Identify which cell holds the provided text, then report its (X, Y) central coordinate. 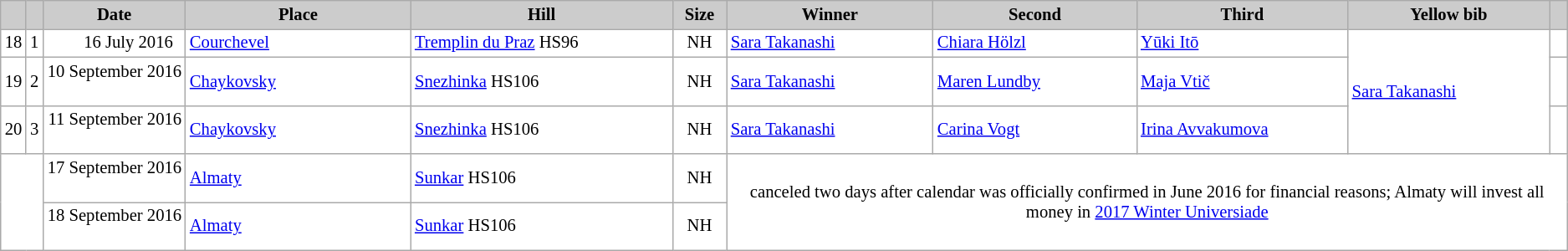
Courchevel (298, 43)
Yūki Itō (1243, 43)
Winner (830, 14)
Maren Lundby (1035, 81)
Date (114, 14)
3 (34, 130)
Chiara Hölzl (1035, 43)
10 September 2016 (114, 81)
16 July 2016 (114, 43)
Carina Vogt (1035, 130)
Second (1035, 14)
18 September 2016 (114, 226)
Hill (542, 14)
Third (1243, 14)
Yellow bib (1448, 14)
20 (13, 130)
17 September 2016 (114, 178)
Irina Avvakumova (1243, 130)
11 September 2016 (114, 130)
Tremplin du Praz HS96 (542, 43)
Size (699, 14)
Maja Vtič (1243, 81)
1 (34, 43)
2 (34, 81)
Place (298, 14)
18 (13, 43)
19 (13, 81)
canceled two days after calendar was officially confirmed in June 2016 for financial reasons; Almaty will invest all money in 2017 Winter Universiade (1147, 202)
